Return [X, Y] of the center of cell containing provided text 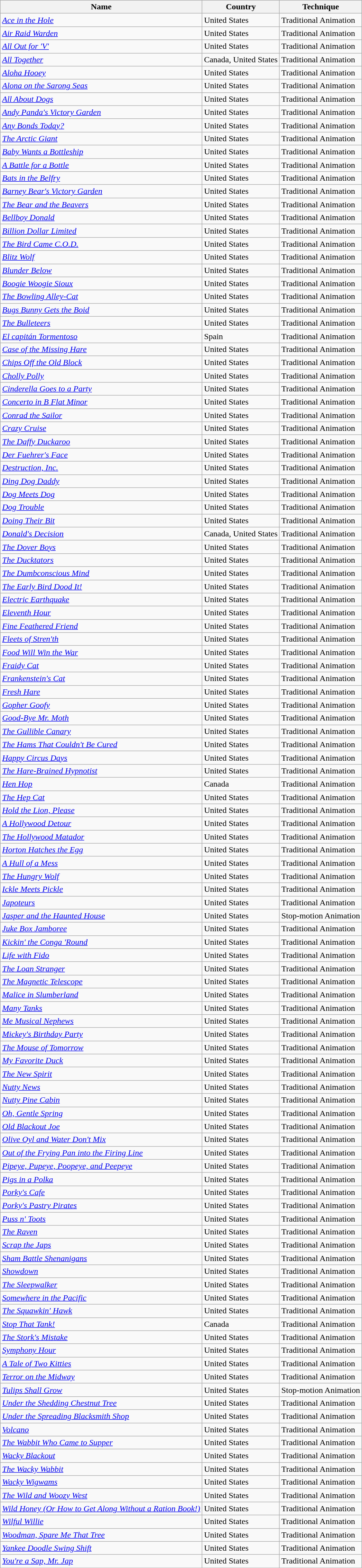
Country [241, 7]
Tulips Shall Grow [101, 1390]
Bugs Bunny Gets the Boid [101, 310]
Cinderella Goes to a Party [101, 389]
The Bulleteers [101, 323]
You're a Sap, Mr. Jap [101, 1561]
Blitz Wolf [101, 257]
Chips Off the Old Block [101, 362]
The New Spirit [101, 1074]
The Dumbconscious Mind [101, 573]
The Stork's Mistake [101, 1337]
Any Bonds Today? [101, 125]
The Raven [101, 1232]
Juke Box Jamboree [101, 929]
Me Musical Nephews [101, 1021]
Under the Shedding Chestnut Tree [101, 1403]
Cholly Polly [101, 375]
Wilful Willie [101, 1522]
Many Tanks [101, 1008]
Hold the Lion, Please [101, 810]
The Gullible Canary [101, 731]
The Bear and the Beavers [101, 205]
Symphony Hour [101, 1350]
Mickey's Birthday Party [101, 1034]
Name [101, 7]
Pigs in a Polka [101, 1179]
The Arctic Giant [101, 138]
Dog Trouble [101, 507]
Barney Bear's Victory Garden [101, 191]
All Out for 'V' [101, 46]
Kickin' the Conga 'Round [101, 942]
Spain [241, 336]
Conrad the Sailor [101, 415]
The Wild and Woozy West [101, 1495]
Doing Their Bit [101, 520]
Blunder Below [101, 270]
The Squawkin' Hawk [101, 1311]
El capitán Tormentoso [101, 336]
Oh, Gentle Spring [101, 1113]
Life with Fido [101, 955]
Billion Dollar Limited [101, 231]
Nutty Pine Cabin [101, 1100]
The Loan Stranger [101, 968]
All About Dogs [101, 99]
The Hare-Brained Hypnotist [101, 771]
Ace in the Hole [101, 20]
Boogie Woogie Sioux [101, 283]
The Sleepwalker [101, 1285]
Destruction, Inc. [101, 468]
Bellboy Donald [101, 218]
Wild Honey (Or How to Get Along Without a Ration Book!) [101, 1508]
Fleets of Stren'th [101, 639]
Happy Circus Days [101, 758]
Ding Dog Daddy [101, 481]
A Battle for a Bottle [101, 165]
Donald's Decision [101, 534]
Hen Hop [101, 784]
Bats in the Belfry [101, 178]
Eleventh Hour [101, 613]
Jasper and the Haunted House [101, 916]
Malice in Slumberland [101, 995]
Crazy Cruise [101, 428]
Baby Wants a Bottleship [101, 152]
The Daffy Duckaroo [101, 442]
Case of the Missing Hare [101, 349]
Old Blackout Joe [101, 1126]
Terror on the Midway [101, 1377]
The Ducktators [101, 560]
All Together [101, 60]
Fine Feathered Friend [101, 626]
Somewhere in the Pacific [101, 1298]
Volcano [101, 1430]
The Hams That Couldn't Be Cured [101, 744]
Frankenstein's Cat [101, 679]
Aloha Hooey [101, 73]
The Bowling Alley-Cat [101, 297]
Wacky Wigwams [101, 1482]
The Mouse of Tomorrow [101, 1048]
A Hull of a Mess [101, 863]
Porky's Pastry Pirates [101, 1205]
Der Fuehrer's Face [101, 455]
The Wabbit Who Came to Supper [101, 1443]
Wacky Blackout [101, 1456]
Fresh Hare [101, 692]
The Early Bird Dood It! [101, 587]
Gopher Goofy [101, 705]
Concerto in B Flat Minor [101, 402]
Nutty News [101, 1087]
The Magnetic Telescope [101, 981]
Dog Meets Dog [101, 494]
The Hep Cat [101, 797]
Technique [321, 7]
Puss n' Toots [101, 1218]
Andy Panda's Victory Garden [101, 112]
Horton Hatches the Egg [101, 850]
Good-Bye Mr. Moth [101, 718]
Scrap the Japs [101, 1245]
Showdown [101, 1271]
Under the Spreading Blacksmith Shop [101, 1416]
Pipeye, Pupeye, Poopeye, and Peepeye [101, 1166]
The Hollywood Matador [101, 837]
The Dover Boys [101, 547]
Japoteurs [101, 903]
Air Raid Warden [101, 33]
The Hungry Wolf [101, 876]
Ickle Meets Pickle [101, 889]
A Hollywood Detour [101, 824]
Olive Oyl and Water Don't Mix [101, 1140]
Sham Battle Shenanigans [101, 1258]
The Wacky Wabbit [101, 1469]
Food Will Win the War [101, 652]
Fraidy Cat [101, 665]
Electric Earthquake [101, 600]
Porky's Cafe [101, 1192]
Stop That Tank! [101, 1324]
My Favorite Duck [101, 1061]
The Bird Came C.O.D. [101, 244]
A Tale of Two Kitties [101, 1363]
Out of the Frying Pan into the Firing Line [101, 1153]
Woodman, Spare Me That Tree [101, 1535]
Alona on the Sarong Seas [101, 86]
Yankee Doodle Swing Shift [101, 1548]
